From the cell containing the given text, extract its center point as [X, Y] coordinate. 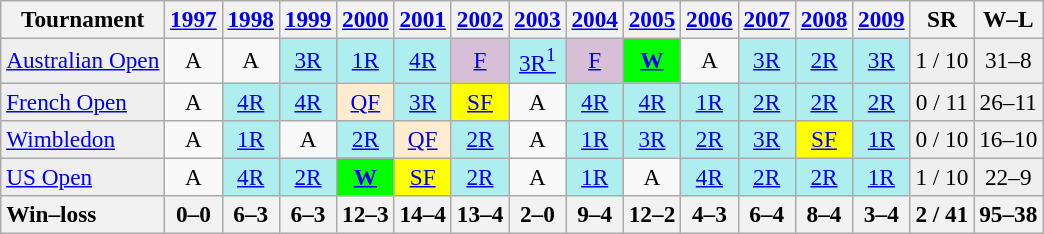
3R1 [538, 60]
Wimbledon [83, 139]
0 / 11 [942, 101]
31–8 [1008, 60]
1997 [194, 19]
W–L [1008, 19]
2002 [480, 19]
French Open [83, 101]
14–4 [422, 214]
4–3 [710, 214]
16–10 [1008, 139]
1999 [308, 19]
2005 [652, 19]
2008 [824, 19]
22–9 [1008, 177]
Tournament [83, 19]
95–38 [1008, 214]
2004 [594, 19]
SR [942, 19]
26–11 [1008, 101]
1998 [250, 19]
2001 [422, 19]
2 / 41 [942, 214]
8–4 [824, 214]
12–2 [652, 214]
13–4 [480, 214]
Win–loss [83, 214]
9–4 [594, 214]
12–3 [366, 214]
6–4 [766, 214]
2007 [766, 19]
2009 [882, 19]
0–0 [194, 214]
3–4 [882, 214]
2006 [710, 19]
2000 [366, 19]
Australian Open [83, 60]
0 / 10 [942, 139]
US Open [83, 177]
2003 [538, 19]
2–0 [538, 214]
